Return [x, y] of the center of cell containing provided text 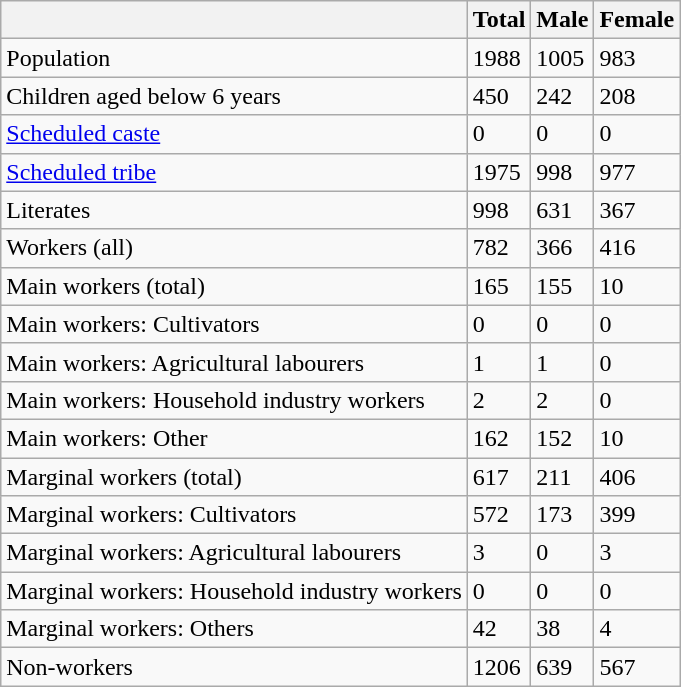
152 [562, 438]
155 [562, 286]
572 [499, 515]
Female [637, 20]
Marginal workers: Agricultural labourers [234, 553]
983 [637, 58]
567 [637, 667]
1005 [562, 58]
Non-workers [234, 667]
450 [499, 96]
416 [637, 248]
366 [562, 248]
399 [637, 515]
4 [637, 629]
1975 [499, 172]
Total [499, 20]
Marginal workers: Household industry workers [234, 591]
Marginal workers: Others [234, 629]
165 [499, 286]
782 [499, 248]
617 [499, 477]
977 [637, 172]
38 [562, 629]
208 [637, 96]
Scheduled tribe [234, 172]
406 [637, 477]
211 [562, 477]
1206 [499, 667]
162 [499, 438]
1988 [499, 58]
Main workers: Other [234, 438]
42 [499, 629]
631 [562, 210]
173 [562, 515]
367 [637, 210]
639 [562, 667]
Population [234, 58]
Main workers: Cultivators [234, 324]
242 [562, 96]
Main workers: Agricultural labourers [234, 362]
Male [562, 20]
Children aged below 6 years [234, 96]
Literates [234, 210]
Marginal workers (total) [234, 477]
Marginal workers: Cultivators [234, 515]
Workers (all) [234, 248]
Scheduled caste [234, 134]
Main workers: Household industry workers [234, 400]
Main workers (total) [234, 286]
